Extract the [X, Y] coordinate from the center of the cell holding the provided text.  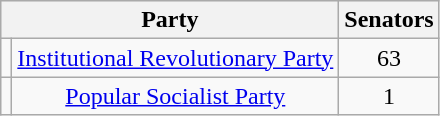
Popular Socialist Party [176, 96]
1 [389, 96]
63 [389, 58]
Party [170, 20]
Senators [389, 20]
Institutional Revolutionary Party [176, 58]
